From the cell containing the given text, extract its center point as (X, Y) coordinate. 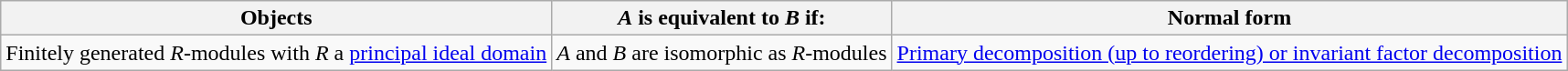
Objects (276, 18)
Finitely generated R-modules with R a principal ideal domain (276, 53)
Normal form (1230, 18)
Primary decomposition (up to reordering) or invariant factor decomposition (1230, 53)
A and B are isomorphic as R-modules (722, 53)
A is equivalent to B if: (722, 18)
